Identify which cell holds the provided text, then report its [X, Y] central coordinate. 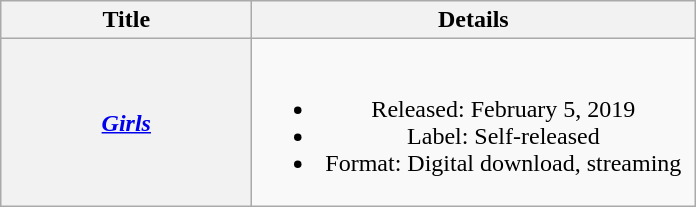
Released: February 5, 2019Label: Self-releasedFormat: Digital download, streaming [474, 122]
Details [474, 20]
Girls [126, 122]
Title [126, 20]
